Determine the (X, Y) coordinate at the center of the cell enclosing the given text.  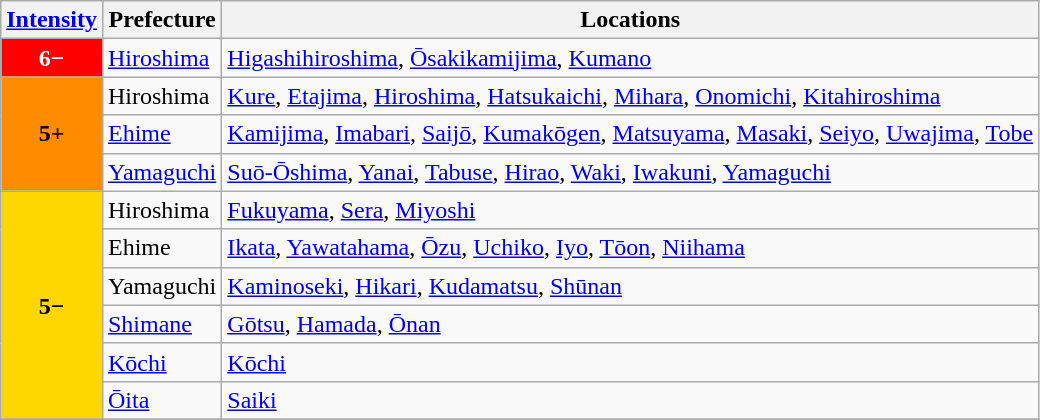
Kamijima, Imabari, Saijō, Kumakōgen, Matsuyama, Masaki, Seiyo, Uwajima, Tobe (630, 134)
5− (52, 305)
Suō-Ōshima, Yanai, Tabuse, Hirao, Waki, Iwakuni, Yamaguchi (630, 172)
5+ (52, 134)
Saiki (630, 400)
6− (52, 58)
Kaminoseki, Hikari, Kudamatsu, Shūnan (630, 286)
Prefecture (162, 20)
Shimane (162, 324)
Ōita (162, 400)
Higashihiroshima, Ōsakikamijima, Kumano (630, 58)
Fukuyama, Sera, Miyoshi (630, 210)
Ikata, Yawatahama, Ōzu, Uchiko, Iyo, Tōon, Niihama (630, 248)
Gōtsu, Hamada, Ōnan (630, 324)
Kure, Etajima, Hiroshima, Hatsukaichi, Mihara, Onomichi, Kitahiroshima (630, 96)
Intensity (52, 20)
Locations (630, 20)
